Identify which cell holds the provided text, then report its [x, y] central coordinate. 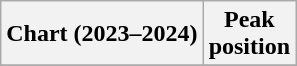
Peakposition [249, 34]
Chart (2023–2024) [102, 34]
